Scan for the cell matching the given text and deliver its (X, Y) coordinate at center. 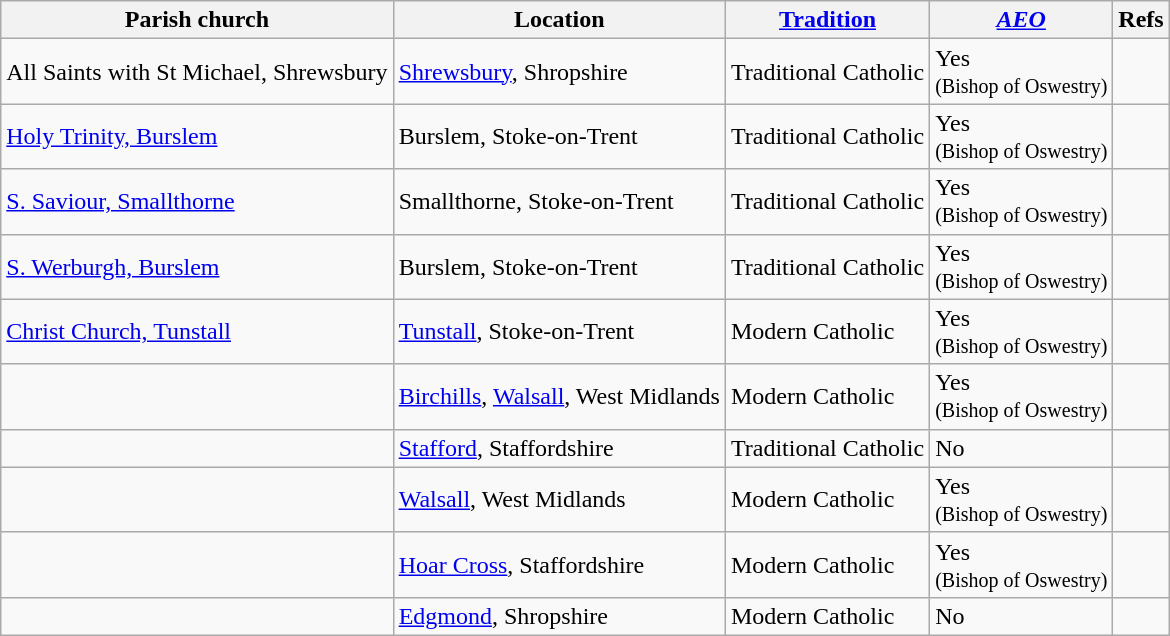
AEO (1022, 20)
Edgmond, Shropshire (559, 616)
Holy Trinity, Burslem (197, 136)
Tradition (827, 20)
Refs (1141, 20)
S. Saviour, Smallthorne (197, 202)
Parish church (197, 20)
Walsall, West Midlands (559, 500)
Shrewsbury, Shropshire (559, 72)
Birchills, Walsall, West Midlands (559, 396)
Stafford, Staffordshire (559, 448)
Location (559, 20)
All Saints with St Michael, Shrewsbury (197, 72)
Christ Church, Tunstall (197, 332)
S. Werburgh, Burslem (197, 266)
Smallthorne, Stoke-on-Trent (559, 202)
Tunstall, Stoke-on-Trent (559, 332)
Hoar Cross, Staffordshire (559, 564)
